Provide the [X, Y] coordinate of the cell's center where the given text is located.  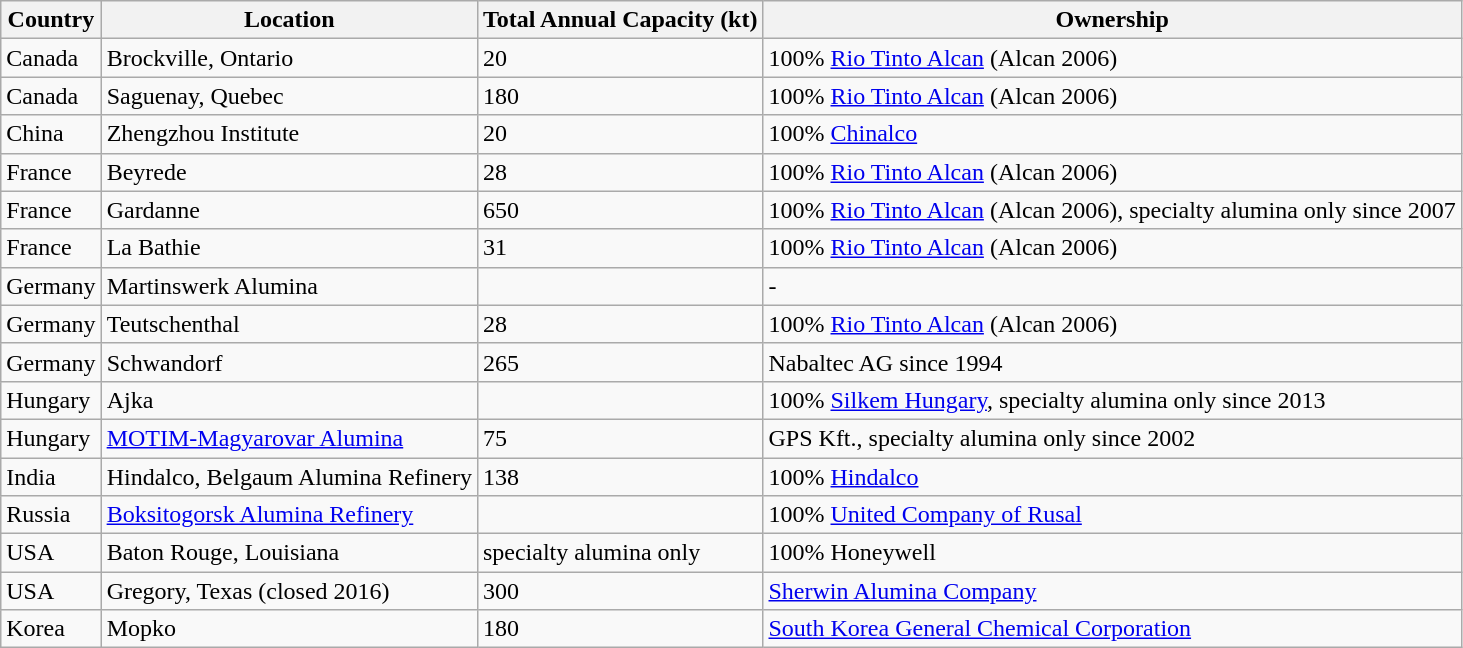
Location [289, 20]
Zhengzhou Institute [289, 134]
138 [620, 477]
Teutschenthal [289, 324]
Beyrede [289, 172]
650 [620, 210]
Sherwin Alumina Company [1112, 591]
31 [620, 248]
100% Honeywell [1112, 553]
India [51, 477]
Gardanne [289, 210]
100% Silkem Hungary, specialty alumina only since 2013 [1112, 400]
Country [51, 20]
South Korea General Chemical Corporation [1112, 629]
Schwandorf [289, 362]
300 [620, 591]
Brockville, Ontario [289, 58]
75 [620, 438]
Russia [51, 515]
MOTIM-Magyarovar Alumina [289, 438]
Boksitogorsk Alumina Refinery [289, 515]
Ajka [289, 400]
Baton Rouge, Louisiana [289, 553]
Gregory, Texas (closed 2016) [289, 591]
specialty alumina only [620, 553]
100% Chinalco [1112, 134]
China [51, 134]
Nabaltec AG since 1994 [1112, 362]
265 [620, 362]
100% United Company of Rusal [1112, 515]
Martinswerk Alumina [289, 286]
100% Rio Tinto Alcan (Alcan 2006), specialty alumina only since 2007 [1112, 210]
Korea [51, 629]
Hindalco, Belgaum Alumina Refinery [289, 477]
GPS Kft., specialty alumina only since 2002 [1112, 438]
Total Annual Capacity (kt) [620, 20]
La Bathie [289, 248]
- [1112, 286]
100% Hindalco [1112, 477]
Mopko [289, 629]
Ownership [1112, 20]
Saguenay, Quebec [289, 96]
